Detect which cell encompasses the target text, then output its [X, Y] center coordinate. 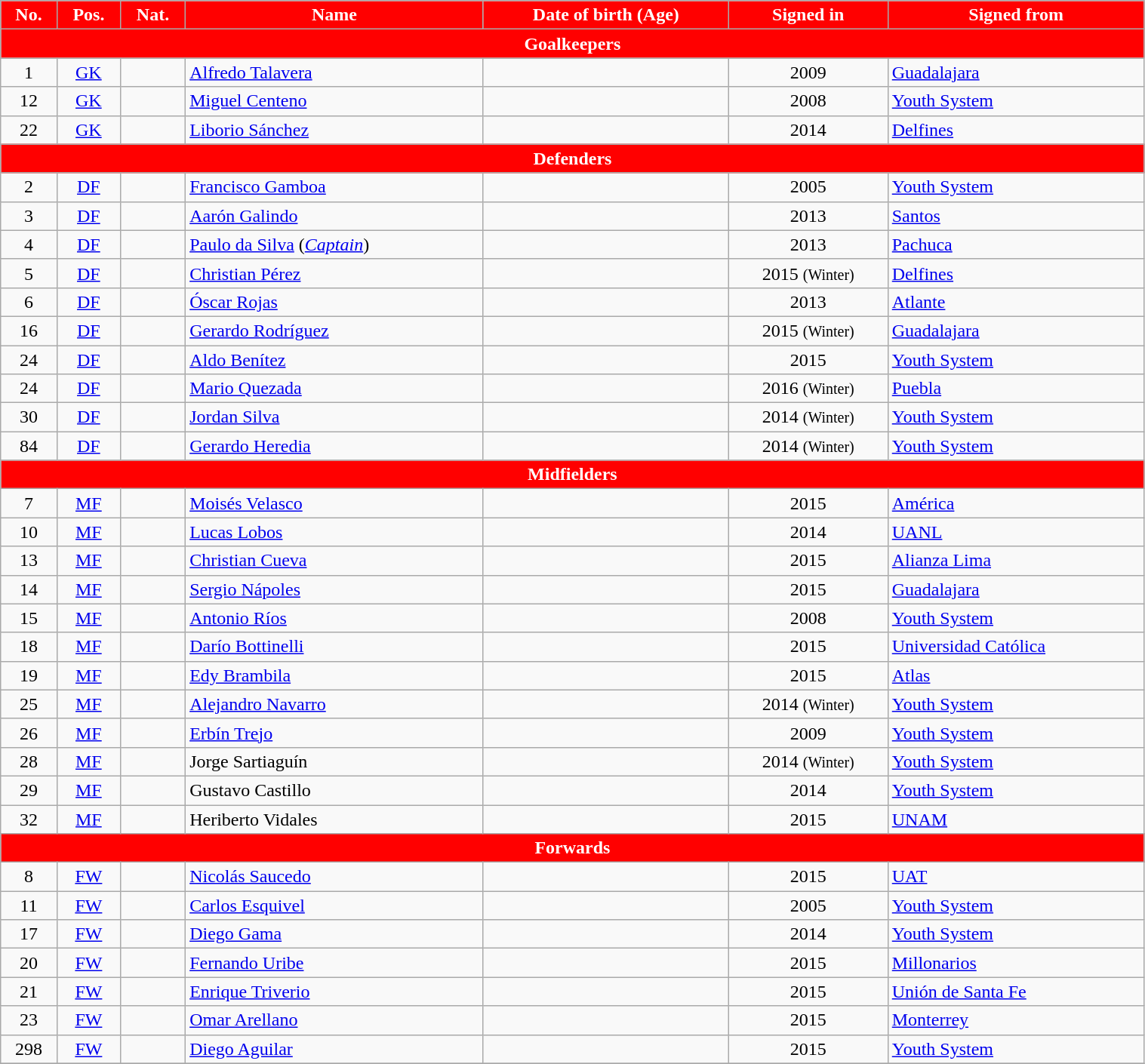
Antonio Ríos [335, 618]
Pachuca [1016, 244]
Edy Brambila [335, 675]
4 [29, 244]
2 [29, 187]
Óscar Rojas [335, 302]
Unión de Santa Fe [1016, 992]
Forwards [572, 848]
Moisés Velasco [335, 503]
17 [29, 934]
10 [29, 532]
7 [29, 503]
Francisco Gamboa [335, 187]
29 [29, 790]
Mario Quezada [335, 389]
20 [29, 963]
Midfielders [572, 475]
28 [29, 761]
14 [29, 589]
Liborio Sánchez [335, 130]
16 [29, 331]
Enrique Triverio [335, 992]
Aarón Galindo [335, 216]
19 [29, 675]
30 [29, 417]
Nicolás Saucedo [335, 877]
22 [29, 130]
3 [29, 216]
84 [29, 446]
Gerardo Rodríguez [335, 331]
21 [29, 992]
Universidad Católica [1016, 647]
Nat. [152, 15]
Millonarios [1016, 963]
6 [29, 302]
Gustavo Castillo [335, 790]
Atlas [1016, 675]
Alejandro Navarro [335, 704]
26 [29, 733]
298 [29, 1049]
Name [335, 15]
32 [29, 819]
Jorge Sartiaguín [335, 761]
Fernando Uribe [335, 963]
Darío Bottinelli [335, 647]
Diego Gama [335, 934]
Christian Cueva [335, 561]
No. [29, 15]
25 [29, 704]
Atlante [1016, 302]
Paulo da Silva (Captain) [335, 244]
Pos. [88, 15]
Miguel Centeno [335, 101]
Monterrey [1016, 1020]
América [1016, 503]
5 [29, 273]
Erbín Trejo [335, 733]
8 [29, 877]
Diego Aguilar [335, 1049]
15 [29, 618]
Signed from [1016, 15]
Christian Pérez [335, 273]
Alianza Lima [1016, 561]
Santos [1016, 216]
18 [29, 647]
Sergio Nápoles [335, 589]
1 [29, 72]
UAT [1016, 877]
12 [29, 101]
Gerardo Heredia [335, 446]
UNAM [1016, 819]
Date of birth (Age) [605, 15]
Carlos Esquivel [335, 906]
Defenders [572, 158]
Omar Arellano [335, 1020]
Alfredo Talavera [335, 72]
Jordan Silva [335, 417]
13 [29, 561]
Aldo Benítez [335, 360]
Signed in [808, 15]
23 [29, 1020]
Goalkeepers [572, 44]
UANL [1016, 532]
11 [29, 906]
Lucas Lobos [335, 532]
2016 (Winter) [808, 389]
Puebla [1016, 389]
Heriberto Vidales [335, 819]
